Detect which cell encompasses the target text, then output its (x, y) center coordinate. 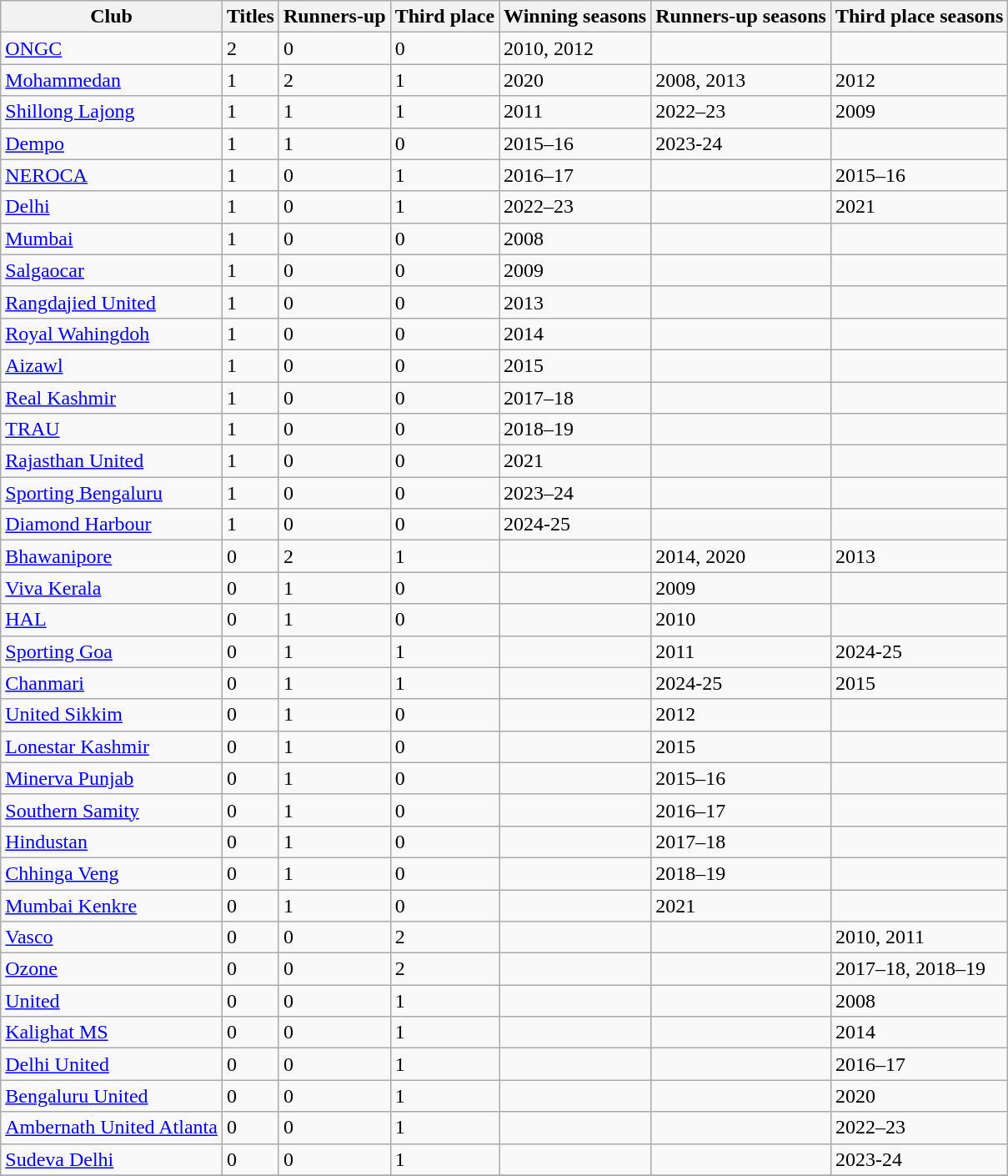
2010 (741, 620)
Aizawl (112, 365)
2010, 2011 (919, 937)
Minerva Punjab (112, 778)
Ambernath United Atlanta (112, 1128)
Chhinga Veng (112, 873)
Bhawanipore (112, 556)
Club (112, 17)
ONGC (112, 48)
Sudeva Delhi (112, 1159)
Shillong Lajong (112, 112)
Kalighat MS (112, 1033)
Salgaocar (112, 270)
Third place (444, 17)
Real Kashmir (112, 398)
Rangdajied United (112, 302)
Viva Kerala (112, 588)
Dempo (112, 143)
Lonestar Kashmir (112, 746)
Rajasthan United (112, 461)
Runners-up (334, 17)
Mumbai Kenkre (112, 905)
Ozone (112, 969)
Delhi (112, 207)
Delhi United (112, 1064)
Titles (250, 17)
Third place seasons (919, 17)
United (112, 1001)
Mumbai (112, 239)
TRAU (112, 430)
2014, 2020 (741, 556)
United Sikkim (112, 715)
2008, 2013 (741, 80)
Mohammedan (112, 80)
NEROCA (112, 175)
Vasco (112, 937)
Chanmari (112, 683)
Diamond Harbour (112, 525)
2023–24 (575, 493)
Sporting Goa (112, 651)
Runners-up seasons (741, 17)
Bengaluru United (112, 1096)
Southern Samity (112, 810)
Winning seasons (575, 17)
Royal Wahingdoh (112, 334)
2017–18, 2018–19 (919, 969)
Sporting Bengaluru (112, 493)
HAL (112, 620)
Hindustan (112, 842)
2010, 2012 (575, 48)
